Pinpoint the cell where the given text exists, returning its [X, Y] midpoint coordinate. 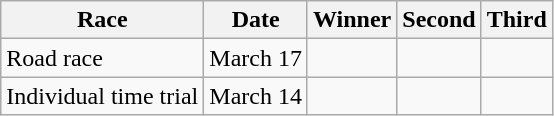
Race [102, 20]
Winner [352, 20]
Road race [102, 58]
March 17 [256, 58]
Second [439, 20]
March 14 [256, 96]
Individual time trial [102, 96]
Third [516, 20]
Date [256, 20]
